Output the [x, y] coordinate of the center of the cell containing the given text.  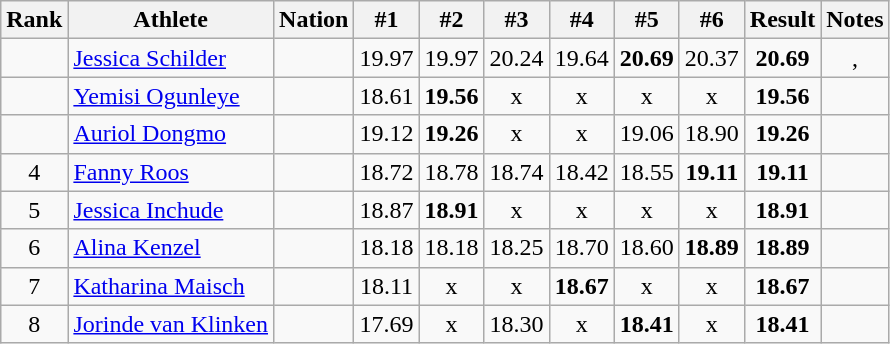
Notes [855, 20]
18.60 [646, 248]
Athlete [171, 20]
6 [34, 248]
18.72 [386, 172]
17.69 [386, 324]
#1 [386, 20]
#4 [582, 20]
18.87 [386, 210]
20.37 [712, 58]
18.42 [582, 172]
20.24 [516, 58]
Auriol Dongmo [171, 134]
Fanny Roos [171, 172]
18.11 [386, 286]
Alina Kenzel [171, 248]
4 [34, 172]
Rank [34, 20]
7 [34, 286]
#3 [516, 20]
18.74 [516, 172]
Jessica Inchude [171, 210]
18.30 [516, 324]
18.78 [452, 172]
18.70 [582, 248]
Nation [314, 20]
Jorinde van Klinken [171, 324]
8 [34, 324]
Katharina Maisch [171, 286]
Jessica Schilder [171, 58]
5 [34, 210]
18.90 [712, 134]
18.61 [386, 96]
#2 [452, 20]
#6 [712, 20]
19.06 [646, 134]
19.12 [386, 134]
19.64 [582, 58]
, [855, 58]
18.25 [516, 248]
18.55 [646, 172]
#5 [646, 20]
Result [782, 20]
Yemisi Ogunleye [171, 96]
